For the text-containing cell, return its midpoint in [X, Y] coordinate format. 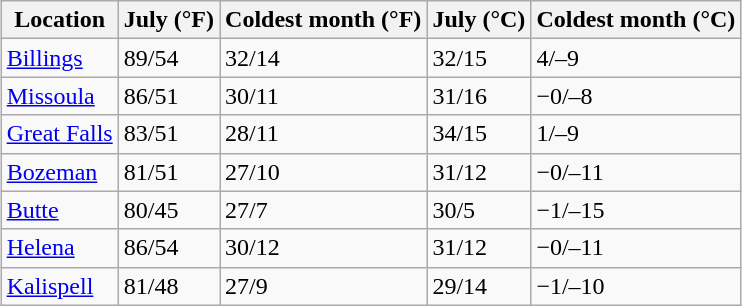
83/51 [168, 134]
July (°F) [168, 20]
−1/–15 [636, 210]
Kalispell [60, 286]
34/15 [479, 134]
July (°C) [479, 20]
Missoula [60, 96]
Coldest month (°C) [636, 20]
4/–9 [636, 58]
81/51 [168, 172]
−1/–10 [636, 286]
27/10 [324, 172]
1/–9 [636, 134]
27/9 [324, 286]
Great Falls [60, 134]
32/14 [324, 58]
28/11 [324, 134]
Helena [60, 248]
Coldest month (°F) [324, 20]
30/5 [479, 210]
31/16 [479, 96]
86/51 [168, 96]
−0/–8 [636, 96]
32/15 [479, 58]
27/7 [324, 210]
Location [60, 20]
30/11 [324, 96]
Billings [60, 58]
89/54 [168, 58]
86/54 [168, 248]
81/48 [168, 286]
Butte [60, 210]
80/45 [168, 210]
30/12 [324, 248]
Bozeman [60, 172]
29/14 [479, 286]
